Locate the cell with the specified text and output its [x, y] center coordinate. 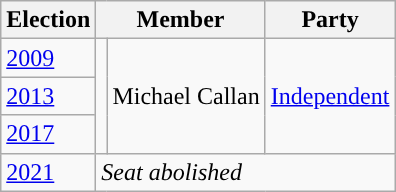
Member [180, 20]
Michael Callan [186, 96]
Party [330, 20]
Seat abolished [246, 172]
2017 [48, 134]
2009 [48, 58]
2021 [48, 172]
2013 [48, 96]
Independent [330, 96]
Election [48, 20]
